For the text-containing cell, return its midpoint in [X, Y] coordinate format. 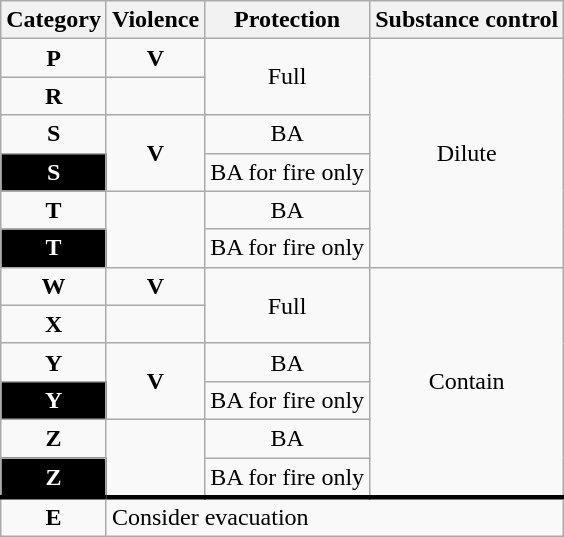
Consider evacuation [334, 517]
Category [54, 20]
Substance control [467, 20]
W [54, 286]
X [54, 324]
Protection [288, 20]
Violence [155, 20]
Dilute [467, 153]
Contain [467, 382]
E [54, 517]
P [54, 58]
R [54, 96]
